Return (X, Y) of the center of cell containing provided text 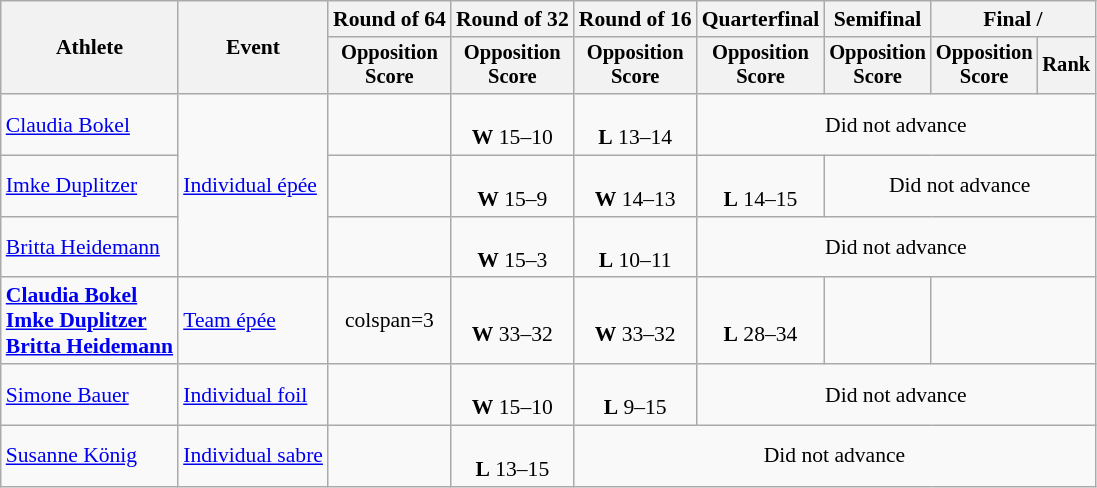
Simone Bauer (90, 394)
colspan=3 (390, 322)
Athlete (90, 48)
W 15–9 (512, 186)
Rank (1066, 66)
Round of 16 (636, 19)
Final / (1013, 19)
Individual épée (253, 186)
L 14–15 (761, 186)
Britta Heidemann (90, 248)
Susanne König (90, 456)
L 13–15 (512, 456)
L 13–14 (636, 124)
Round of 64 (390, 19)
Imke Duplitzer (90, 186)
Quarterfinal (761, 19)
L 10–11 (636, 248)
Event (253, 48)
Team épée (253, 322)
Individual sabre (253, 456)
L 28–34 (761, 322)
Round of 32 (512, 19)
Claudia BokelImke DuplitzerBritta Heidemann (90, 322)
Claudia Bokel (90, 124)
W 14–13 (636, 186)
W 15–3 (512, 248)
Individual foil (253, 394)
L 9–15 (636, 394)
Semifinal (878, 19)
